Determine the (x, y) coordinate at the center of the cell enclosing the given text.  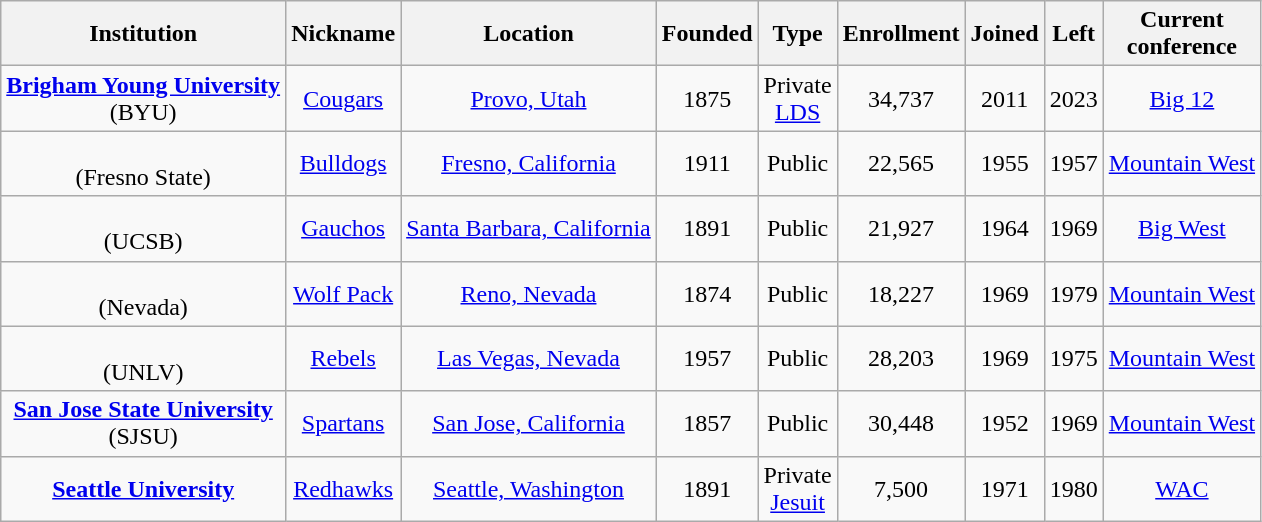
1975 (1074, 358)
Joined (1004, 34)
Brigham Young University(BYU) (144, 98)
Big 12 (1182, 98)
Enrollment (901, 34)
2023 (1074, 98)
Founded (707, 34)
1955 (1004, 164)
(Fresno State) (144, 164)
21,927 (901, 228)
Rebels (344, 358)
PrivateJesuit (798, 488)
Cougars (344, 98)
Type (798, 34)
1979 (1074, 294)
30,448 (901, 424)
Seattle University (144, 488)
WAC (1182, 488)
San Jose State University(SJSU) (144, 424)
Wolf Pack (344, 294)
San Jose, California (529, 424)
1980 (1074, 488)
Bulldogs (344, 164)
Left (1074, 34)
Redhawks (344, 488)
7,500 (901, 488)
Institution (144, 34)
1952 (1004, 424)
1875 (707, 98)
PrivateLDS (798, 98)
(Nevada) (144, 294)
Reno, Nevada (529, 294)
1874 (707, 294)
Big West (1182, 228)
Las Vegas, Nevada (529, 358)
1964 (1004, 228)
28,203 (901, 358)
1857 (707, 424)
22,565 (901, 164)
2011 (1004, 98)
1911 (707, 164)
Provo, Utah (529, 98)
1971 (1004, 488)
(UCSB) (144, 228)
Seattle, Washington (529, 488)
Santa Barbara, California (529, 228)
Spartans (344, 424)
Nickname (344, 34)
34,737 (901, 98)
(UNLV) (144, 358)
Gauchos (344, 228)
Currentconference (1182, 34)
Fresno, California (529, 164)
18,227 (901, 294)
Location (529, 34)
